Determine the (x, y) coordinate at the center of the cell enclosing the given text.  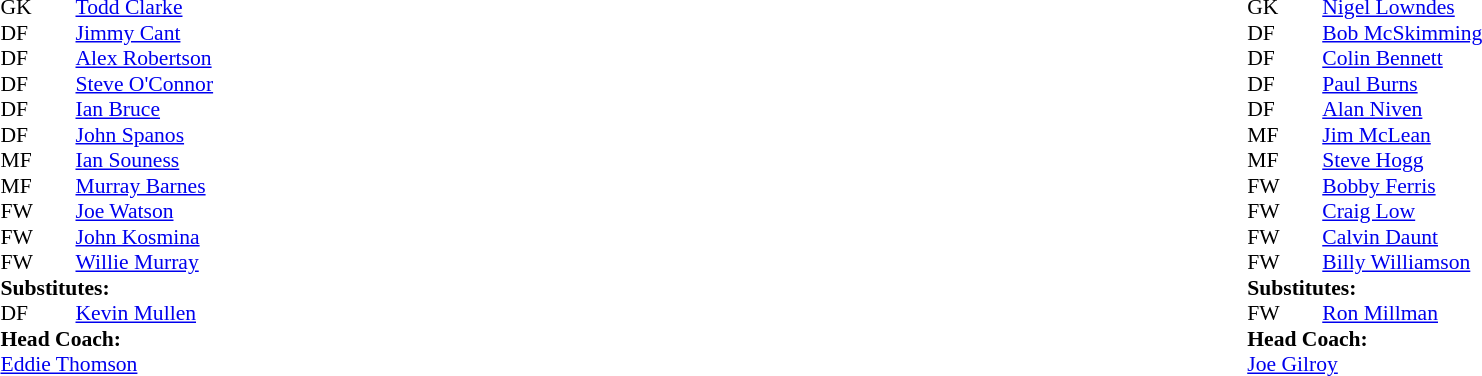
John Spanos (145, 135)
Paul Burns (1402, 84)
Jimmy Cant (145, 33)
Ron Millman (1402, 313)
Billy Williamson (1402, 263)
Colin Bennett (1402, 59)
Murray Barnes (145, 186)
Steve O'Connor (145, 84)
Ian Bruce (145, 109)
Craig Low (1402, 211)
Alex Robertson (145, 59)
Bobby Ferris (1402, 186)
Steve Hogg (1402, 161)
John Kosmina (145, 237)
Calvin Daunt (1402, 237)
Alan Niven (1402, 109)
Bob McSkimming (1402, 33)
Ian Souness (145, 161)
Jim McLean (1402, 135)
Willie Murray (145, 263)
Joe Watson (145, 211)
Kevin Mullen (145, 313)
